Capture the cell that displays the provided text and extract its (X, Y) central coordinate. 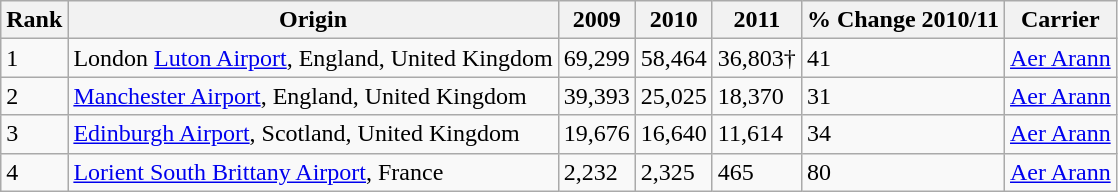
Edinburgh Airport, Scotland, United Kingdom (313, 134)
18,370 (756, 96)
% Change 2010/11 (902, 20)
Lorient South Brittany Airport, France (313, 172)
36,803† (756, 58)
25,025 (674, 96)
41 (902, 58)
Origin (313, 20)
3 (34, 134)
2011 (756, 20)
69,299 (596, 58)
2,325 (674, 172)
London Luton Airport, England, United Kingdom (313, 58)
16,640 (674, 134)
Carrier (1060, 20)
465 (756, 172)
58,464 (674, 58)
2010 (674, 20)
Manchester Airport, England, United Kingdom (313, 96)
1 (34, 58)
4 (34, 172)
80 (902, 172)
Rank (34, 20)
2,232 (596, 172)
34 (902, 134)
31 (902, 96)
19,676 (596, 134)
39,393 (596, 96)
2009 (596, 20)
2 (34, 96)
11,614 (756, 134)
